Pinpoint the cell where the given text exists, returning its (x, y) midpoint coordinate. 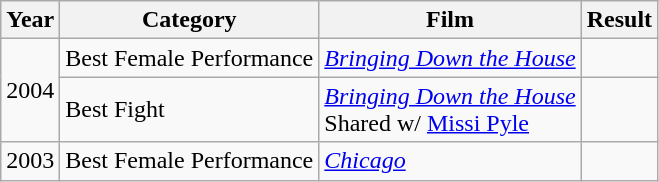
Result (619, 20)
Year (30, 20)
Film (450, 20)
2004 (30, 90)
Category (190, 20)
Bringing Down the HouseShared w/ Missi Pyle (450, 110)
Best Fight (190, 110)
Bringing Down the House (450, 58)
Chicago (450, 161)
2003 (30, 161)
